Return [x, y] of the center of cell containing provided text 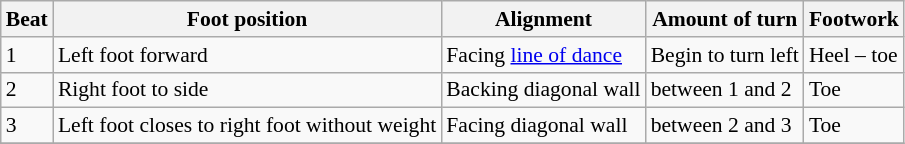
between 2 and 3 [725, 126]
Amount of turn [725, 19]
Right foot to side [247, 90]
Left foot forward [247, 55]
Heel – toe [854, 55]
Backing diagonal wall [543, 90]
Facing diagonal wall [543, 126]
Beat [27, 19]
3 [27, 126]
Foot position [247, 19]
1 [27, 55]
Alignment [543, 19]
Footwork [854, 19]
Left foot closes to right foot without weight [247, 126]
Facing line of dance [543, 55]
between 1 and 2 [725, 90]
2 [27, 90]
Begin to turn left [725, 55]
